Return [X, Y] of the center of cell containing provided text 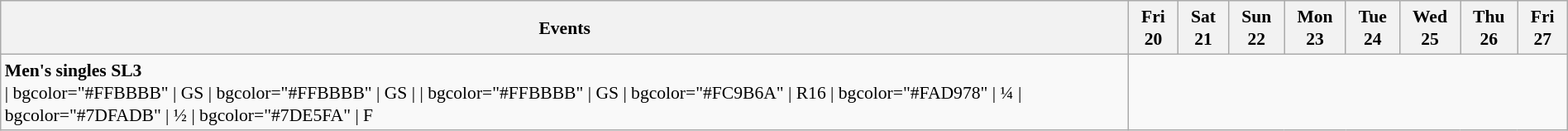
Fri 20 [1153, 27]
Wed 25 [1429, 27]
Sat 21 [1202, 27]
Thu 26 [1489, 27]
Fri 27 [1542, 27]
Events [565, 27]
Tue 24 [1373, 27]
Mon 23 [1315, 27]
Sun 22 [1257, 27]
